Find where the given text appears and provide that cell's center as [x, y] coordinate. 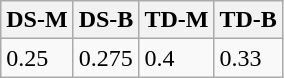
0.33 [248, 58]
0.275 [106, 58]
DS-B [106, 20]
TD-B [248, 20]
0.25 [37, 58]
0.4 [176, 58]
DS-M [37, 20]
TD-M [176, 20]
